Output the (X, Y) coordinate of the center of the cell containing the given text.  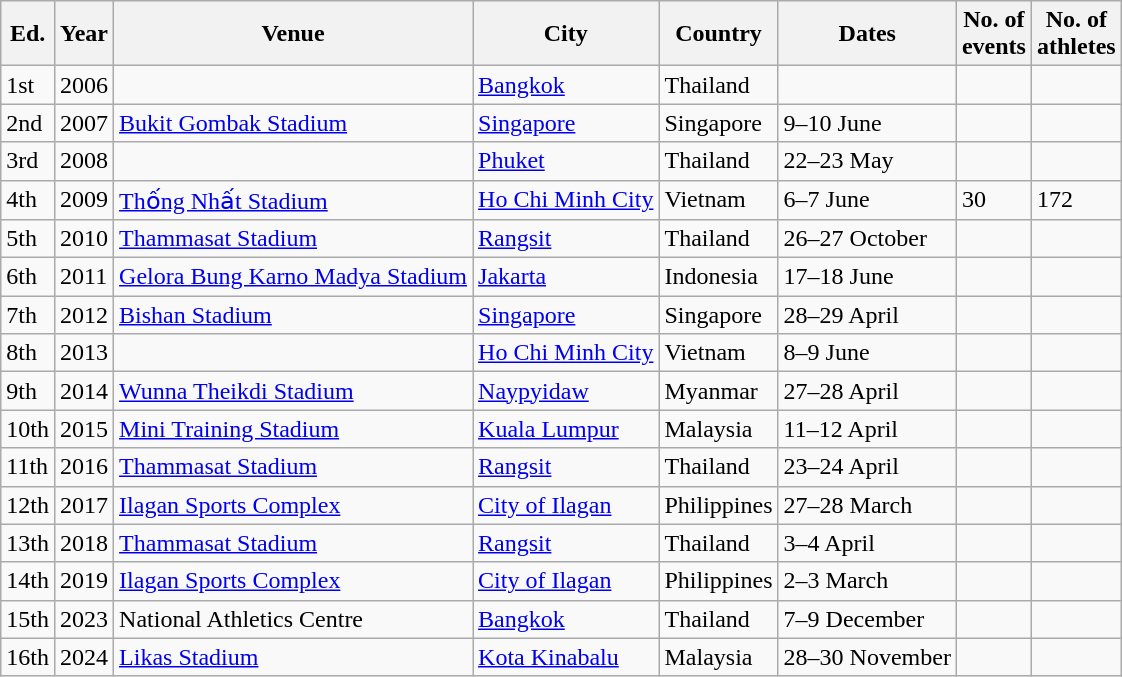
28–29 April (867, 315)
2016 (84, 467)
2011 (84, 277)
9th (28, 391)
11th (28, 467)
Ed. (28, 34)
No. ofevents (994, 34)
2018 (84, 543)
10th (28, 429)
9–10 June (867, 123)
3–4 April (867, 543)
2017 (84, 505)
Myanmar (718, 391)
17–18 June (867, 277)
30 (994, 200)
Bishan Stadium (294, 315)
Wunna Theikdi Stadium (294, 391)
Phuket (566, 161)
11–12 April (867, 429)
16th (28, 657)
Gelora Bung Karno Madya Stadium (294, 277)
2nd (28, 123)
15th (28, 619)
28–30 November (867, 657)
6–7 June (867, 200)
2019 (84, 581)
6th (28, 277)
2008 (84, 161)
Venue (294, 34)
Jakarta (566, 277)
Country (718, 34)
2023 (84, 619)
14th (28, 581)
13th (28, 543)
1st (28, 85)
2013 (84, 353)
2014 (84, 391)
Year (84, 34)
26–27 October (867, 239)
2007 (84, 123)
Likas Stadium (294, 657)
7–9 December (867, 619)
27–28 April (867, 391)
12th (28, 505)
Kota Kinabalu (566, 657)
2024 (84, 657)
No. ofathletes (1076, 34)
4th (28, 200)
172 (1076, 200)
Mini Training Stadium (294, 429)
Naypyidaw (566, 391)
5th (28, 239)
2009 (84, 200)
23–24 April (867, 467)
7th (28, 315)
8th (28, 353)
3rd (28, 161)
National Athletics Centre (294, 619)
Bukit Gombak Stadium (294, 123)
2015 (84, 429)
2006 (84, 85)
Indonesia (718, 277)
Dates (867, 34)
Kuala Lumpur (566, 429)
Thống Nhất Stadium (294, 200)
2–3 March (867, 581)
27–28 March (867, 505)
8–9 June (867, 353)
City (566, 34)
2012 (84, 315)
22–23 May (867, 161)
2010 (84, 239)
